Output the [x, y] coordinate of the center of the cell containing the given text.  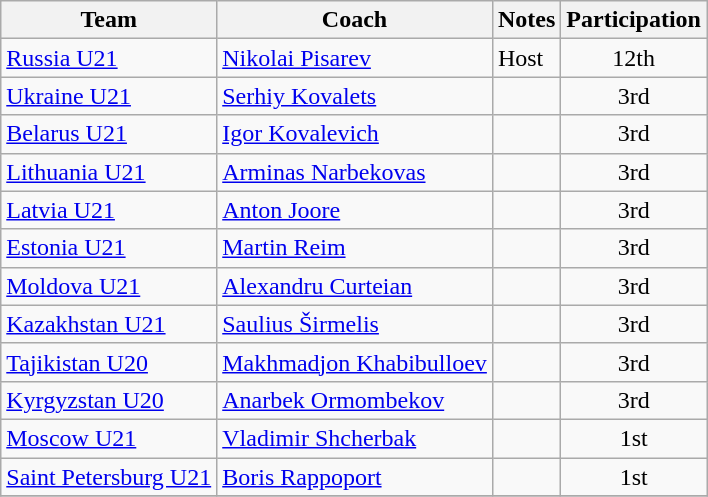
Nikolai Pisarev [355, 58]
Alexandru Curteian [355, 286]
Team [109, 20]
Arminas Narbekovas [355, 172]
Russia U21 [109, 58]
Ukraine U21 [109, 96]
Saint Petersburg U21 [109, 477]
Estonia U21 [109, 248]
Latvia U21 [109, 210]
Igor Kovalevich [355, 134]
Belarus U21 [109, 134]
Moldova U21 [109, 286]
Tajikistan U20 [109, 362]
Vladimir Shcherbak [355, 438]
Makhmadjon Khabibulloev [355, 362]
Anarbek Ormombekov [355, 400]
Kazakhstan U21 [109, 324]
Host [526, 58]
Participation [634, 20]
Martin Reim [355, 248]
12th [634, 58]
Anton Joore [355, 210]
Saulius Širmelis [355, 324]
Kyrgyzstan U20 [109, 400]
Serhiy Kovalets [355, 96]
Lithuania U21 [109, 172]
Moscow U21 [109, 438]
Coach [355, 20]
Notes [526, 20]
Boris Rappoport [355, 477]
